Detect which cell encompasses the target text, then output its (x, y) center coordinate. 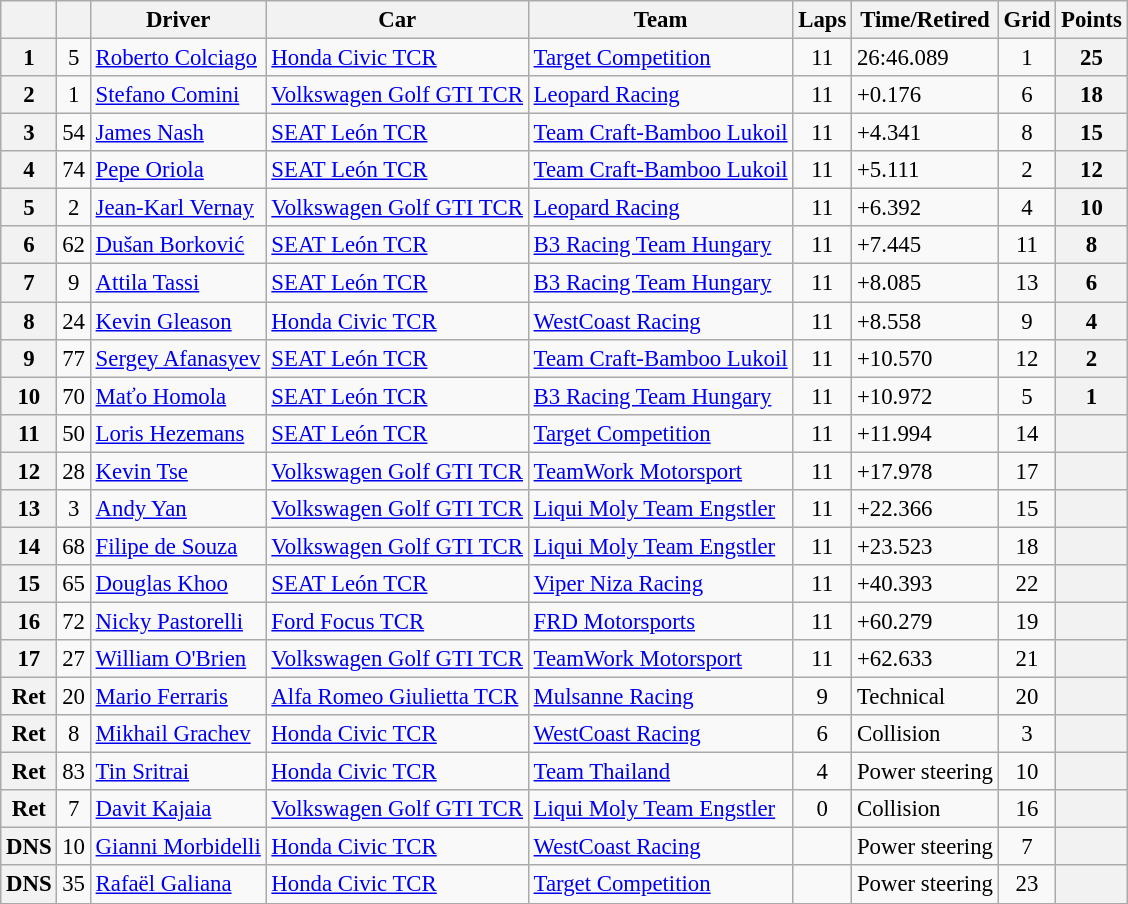
Rafaël Galiana (178, 885)
Driver (178, 20)
72 (74, 621)
Maťo Homola (178, 396)
Pepe Oriola (178, 170)
50 (74, 433)
+40.393 (926, 584)
Gianni Morbidelli (178, 847)
+7.445 (926, 245)
24 (74, 321)
Grid (1026, 20)
FRD Motorsports (660, 621)
+10.570 (926, 358)
+0.176 (926, 95)
Viper Niza Racing (660, 584)
+6.392 (926, 208)
+17.978 (926, 471)
James Nash (178, 133)
+4.341 (926, 133)
Car (397, 20)
62 (74, 245)
+8.558 (926, 321)
25 (1092, 58)
26:46.089 (926, 58)
Douglas Khoo (178, 584)
83 (74, 772)
+10.972 (926, 396)
35 (74, 885)
77 (74, 358)
19 (1026, 621)
Alfa Romeo Giulietta TCR (397, 697)
Sergey Afanasyev (178, 358)
Filipe de Souza (178, 546)
Andy Yan (178, 509)
Stefano Comini (178, 95)
Kevin Gleason (178, 321)
23 (1026, 885)
+5.111 (926, 170)
Roberto Colciago (178, 58)
Points (1092, 20)
+22.366 (926, 509)
+60.279 (926, 621)
28 (74, 471)
Laps (822, 20)
Mikhail Grachev (178, 734)
Dušan Borković (178, 245)
21 (1026, 659)
Kevin Tse (178, 471)
Mulsanne Racing (660, 697)
Time/Retired (926, 20)
William O'Brien (178, 659)
Ford Focus TCR (397, 621)
54 (74, 133)
22 (1026, 584)
70 (74, 396)
+8.085 (926, 283)
Tin Sritrai (178, 772)
Team (660, 20)
Mario Ferraris (178, 697)
Team Thailand (660, 772)
74 (74, 170)
27 (74, 659)
Jean-Karl Vernay (178, 208)
+62.633 (926, 659)
+23.523 (926, 546)
+11.994 (926, 433)
Loris Hezemans (178, 433)
Attila Tassi (178, 283)
Davit Kajaia (178, 809)
Nicky Pastorelli (178, 621)
0 (822, 809)
68 (74, 546)
Technical (926, 697)
65 (74, 584)
